Output the [x, y] coordinate of the center of the cell containing the given text.  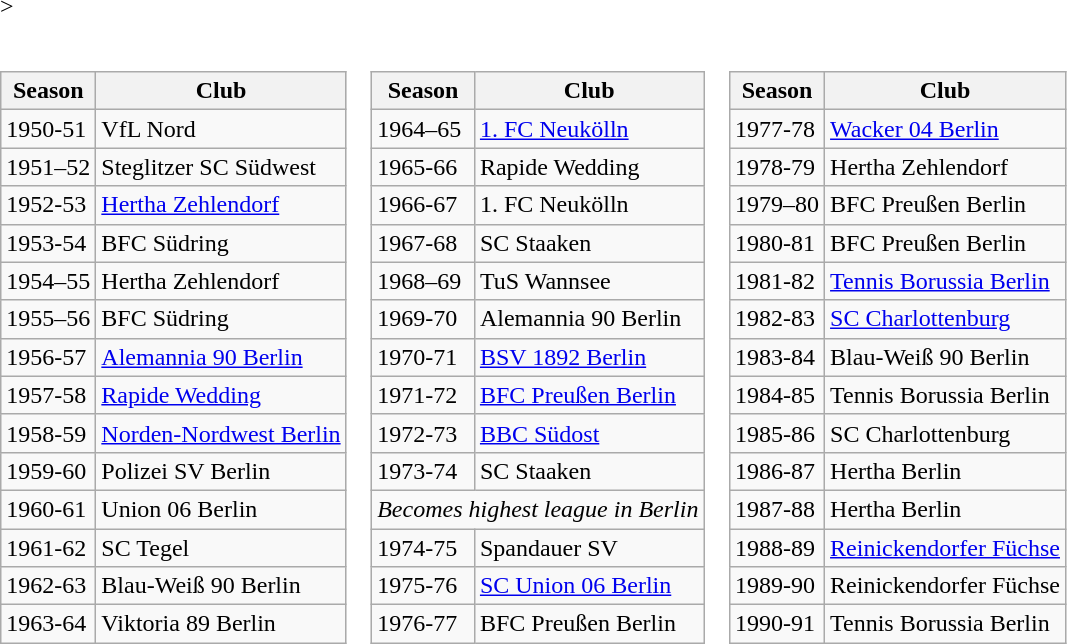
TuS Wannsee [589, 281]
1986-87 [776, 471]
1963-64 [48, 624]
1956-57 [48, 357]
1964–65 [424, 129]
1985-86 [776, 433]
1966-67 [424, 205]
1983-84 [776, 357]
1977-78 [776, 129]
1958-59 [48, 433]
Steglitzer SC Südwest [221, 167]
1962-63 [48, 586]
1981-82 [776, 281]
Viktoria 89 Berlin [221, 624]
SC Tegel [221, 547]
1984-85 [776, 395]
1980-81 [776, 243]
1952-53 [48, 205]
1982-83 [776, 319]
Becomes highest league in Berlin [538, 509]
1971-72 [424, 395]
Union 06 Berlin [221, 509]
1951–52 [48, 167]
1957-58 [48, 395]
1961-62 [48, 547]
1967-68 [424, 243]
1987-88 [776, 509]
1989-90 [776, 586]
1965-66 [424, 167]
1950-51 [48, 129]
BBC Südost [589, 433]
VfL Nord [221, 129]
1974-75 [424, 547]
1979–80 [776, 205]
Spandauer SV [589, 547]
SC Union 06 Berlin [589, 586]
1988-89 [776, 547]
Wacker 04 Berlin [946, 129]
1975-76 [424, 586]
1969-70 [424, 319]
1976-77 [424, 624]
1960-61 [48, 509]
1953-54 [48, 243]
BSV 1892 Berlin [589, 357]
Polizei SV Berlin [221, 471]
Norden-Nordwest Berlin [221, 433]
1959-60 [48, 471]
1954–55 [48, 281]
1955–56 [48, 319]
1972-73 [424, 433]
1978-79 [776, 167]
1968–69 [424, 281]
1990-91 [776, 624]
1973-74 [424, 471]
1970-71 [424, 357]
